Search for the cell housing the specified text and yield its [x, y] center coordinate. 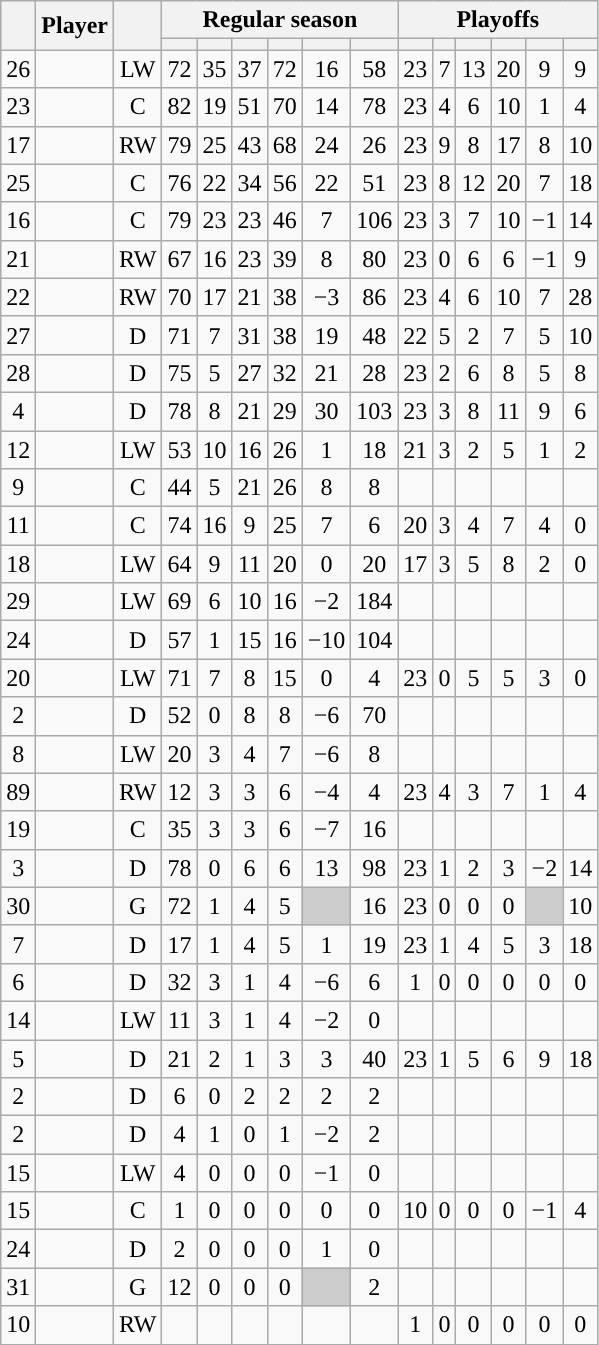
68 [284, 145]
43 [250, 145]
53 [180, 449]
106 [374, 221]
58 [374, 69]
69 [180, 602]
Regular season [280, 20]
184 [374, 602]
64 [180, 564]
40 [374, 1059]
Playoffs [498, 20]
34 [250, 183]
46 [284, 221]
103 [374, 411]
−4 [326, 792]
74 [180, 526]
52 [180, 716]
−7 [326, 830]
82 [180, 107]
86 [374, 297]
89 [18, 792]
98 [374, 868]
104 [374, 640]
−3 [326, 297]
37 [250, 69]
76 [180, 183]
75 [180, 373]
44 [180, 488]
−10 [326, 640]
80 [374, 259]
48 [374, 335]
67 [180, 259]
57 [180, 640]
39 [284, 259]
56 [284, 183]
Player [75, 26]
